Capture the cell that displays the provided text and extract its (X, Y) central coordinate. 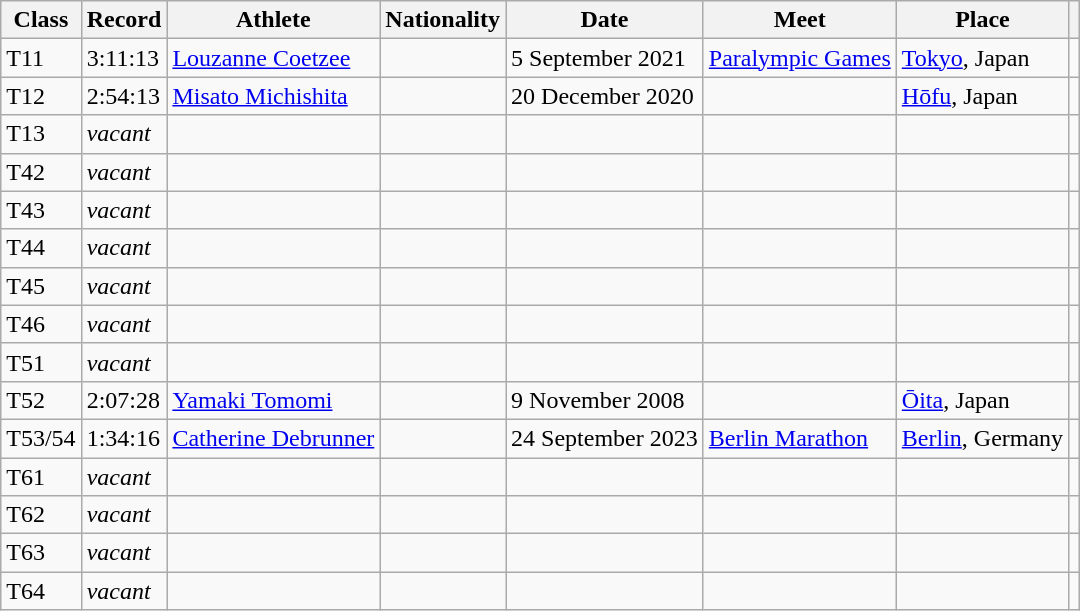
T61 (41, 477)
24 September 2023 (605, 438)
Misato Michishita (274, 96)
Berlin, Germany (982, 438)
T42 (41, 172)
T43 (41, 210)
Place (982, 20)
Tokyo, Japan (982, 58)
Athlete (274, 20)
T64 (41, 591)
Record (124, 20)
Ōita, Japan (982, 400)
Berlin Marathon (800, 438)
2:07:28 (124, 400)
T52 (41, 400)
T62 (41, 515)
20 December 2020 (605, 96)
Hōfu, Japan (982, 96)
T53/54 (41, 438)
Nationality (443, 20)
Paralympic Games (800, 58)
T13 (41, 134)
Class (41, 20)
1:34:16 (124, 438)
Date (605, 20)
T11 (41, 58)
5 September 2021 (605, 58)
T63 (41, 553)
3:11:13 (124, 58)
T51 (41, 362)
T44 (41, 248)
Yamaki Tomomi (274, 400)
T46 (41, 324)
Catherine Debrunner (274, 438)
2:54:13 (124, 96)
Louzanne Coetzee (274, 58)
9 November 2008 (605, 400)
T45 (41, 286)
T12 (41, 96)
Meet (800, 20)
